Scan for the cell matching the given text and deliver its [X, Y] coordinate at center. 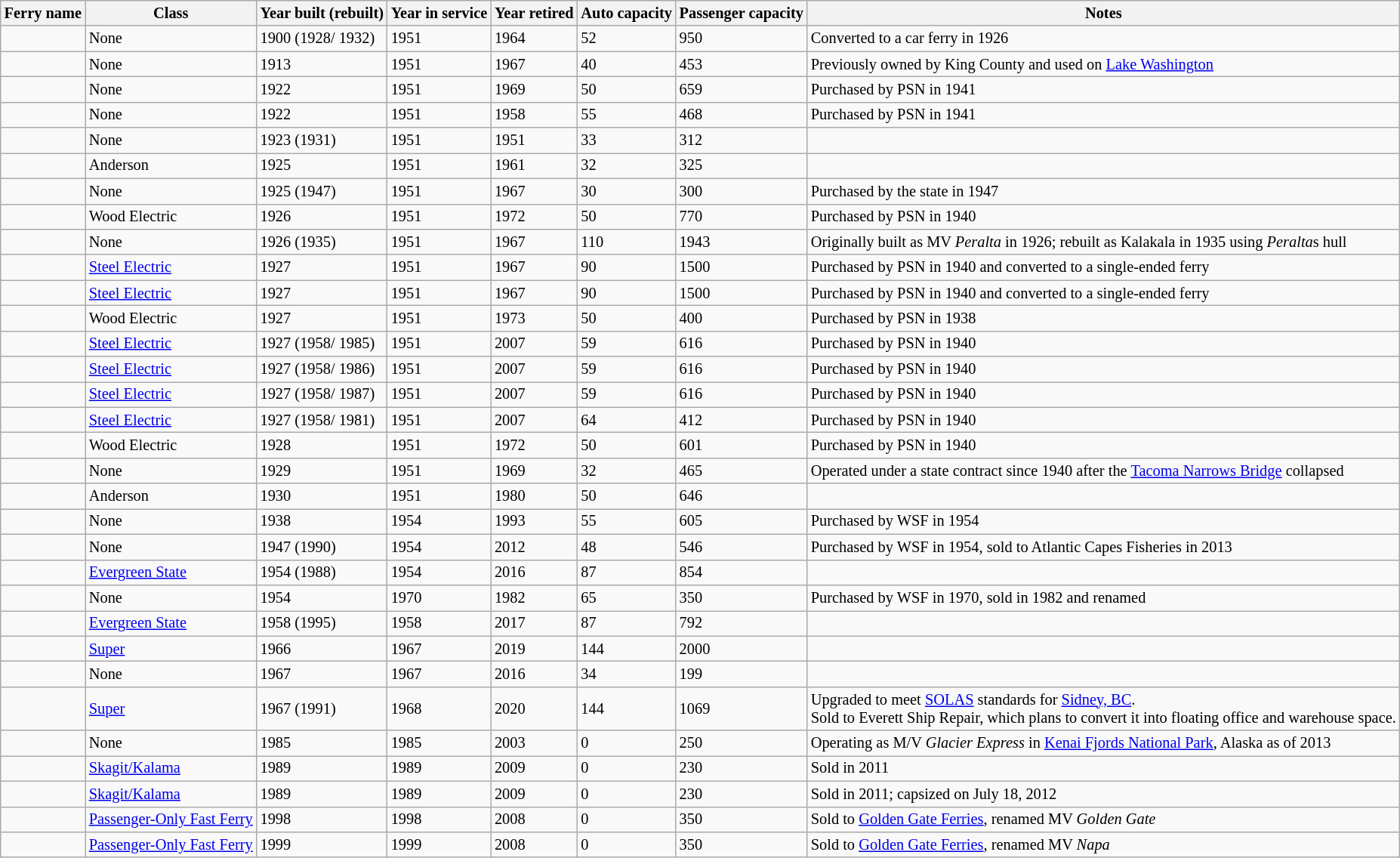
468 [742, 115]
250 [742, 743]
1970 [439, 597]
Year retired [534, 13]
2020 [534, 708]
Upgraded to meet SOLAS standards for Sidney, BC.Sold to Everett Ship Repair, which plans to convert it into floating office and warehouse space. [1104, 708]
Purchased by WSF in 1954, sold to Atlantic Capes Fisheries in 2013 [1104, 547]
854 [742, 573]
646 [742, 496]
Originally built as MV Peralta in 1926; rebuilt as Kalakala in 1935 using Peraltas hull [1104, 242]
659 [742, 89]
1966 [322, 649]
Sold to Golden Gate Ferries, renamed MV Napa [1104, 844]
1927 (1958/ 1986) [322, 369]
1926 (1935) [322, 242]
Purchased by the state in 1947 [1104, 191]
40 [626, 64]
1943 [742, 242]
Class [171, 13]
1930 [322, 496]
Year built (rebuilt) [322, 13]
325 [742, 165]
Notes [1104, 13]
1923 (1931) [322, 140]
1964 [534, 39]
453 [742, 64]
2012 [534, 547]
1069 [742, 708]
1928 [322, 445]
110 [626, 242]
1967 (1991) [322, 708]
Operating as M/V Glacier Express in Kenai Fjords National Park, Alaska as of 2013 [1104, 743]
1927 (1958/ 1981) [322, 420]
48 [626, 547]
Sold in 2011 [1104, 768]
Year in service [439, 13]
1925 (1947) [322, 191]
400 [742, 318]
1938 [322, 521]
Previously owned by King County and used on Lake Washington [1104, 64]
1927 (1958/ 1985) [322, 344]
34 [626, 674]
Converted to a car ferry in 1926 [1104, 39]
1993 [534, 521]
2019 [534, 649]
1980 [534, 496]
312 [742, 140]
1982 [534, 597]
Sold in 2011; capsized on July 18, 2012 [1104, 794]
1968 [439, 708]
605 [742, 521]
33 [626, 140]
65 [626, 597]
199 [742, 674]
1954 (1988) [322, 573]
2000 [742, 649]
1900 (1928/ 1932) [322, 39]
Ferry name [43, 13]
1961 [534, 165]
1929 [322, 471]
Operated under a state contract since 1940 after the Tacoma Narrows Bridge collapsed [1104, 471]
1958 (1995) [322, 623]
546 [742, 547]
465 [742, 471]
1913 [322, 64]
1927 (1958/ 1987) [322, 394]
Auto capacity [626, 13]
950 [742, 39]
601 [742, 445]
Purchased by WSF in 1954 [1104, 521]
792 [742, 623]
30 [626, 191]
412 [742, 420]
300 [742, 191]
1926 [322, 217]
Purchased by PSN in 1938 [1104, 318]
1925 [322, 165]
1973 [534, 318]
52 [626, 39]
Purchased by WSF in 1970, sold in 1982 and renamed [1104, 597]
1947 (1990) [322, 547]
2017 [534, 623]
64 [626, 420]
Passenger capacity [742, 13]
2003 [534, 743]
Sold to Golden Gate Ferries, renamed MV Golden Gate [1104, 819]
770 [742, 217]
